Output the (X, Y) coordinate of the center of the cell containing the given text.  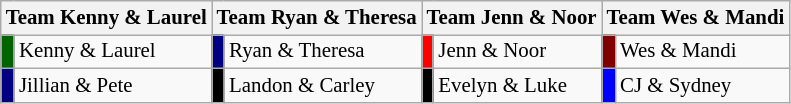
Jenn & Noor (517, 51)
Evelyn & Luke (517, 85)
Team Wes & Mandi (696, 18)
Team Jenn & Noor (512, 18)
Wes & Mandi (702, 51)
Landon & Carley (322, 85)
Kenny & Laurel (113, 51)
CJ & Sydney (702, 85)
Team Ryan & Theresa (317, 18)
Team Kenny & Laurel (106, 18)
Ryan & Theresa (322, 51)
Jillian & Pete (113, 85)
